Return (x, y) of the center of cell containing provided text 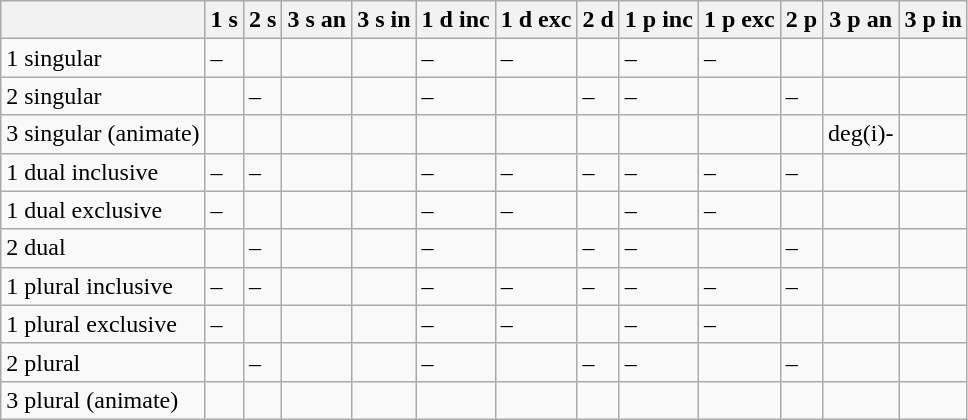
2 d (598, 20)
2 plural (103, 362)
1 singular (103, 58)
3 plural (animate) (103, 400)
3 p an (861, 20)
3 s an (317, 20)
1 dual inclusive (103, 172)
1 plural inclusive (103, 286)
2 p (801, 20)
2 dual (103, 248)
1 d exc (536, 20)
1 s (224, 20)
1 dual exclusive (103, 210)
1 p inc (658, 20)
1 plural exclusive (103, 324)
2 s (262, 20)
3 singular (animate) (103, 134)
deg(i)- (861, 134)
3 p in (933, 20)
3 s in (384, 20)
2 singular (103, 96)
1 p exc (739, 20)
1 d inc (456, 20)
